For the text-containing cell, return its midpoint in (x, y) coordinate format. 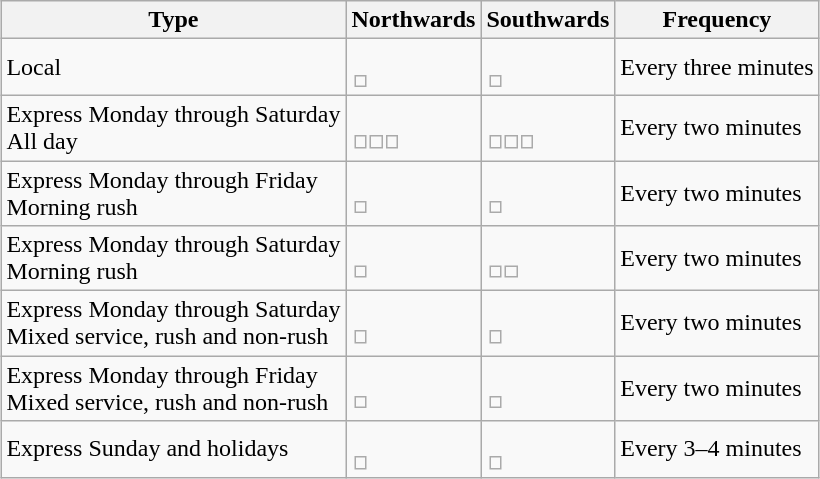
Every three minutes (717, 68)
Express Sunday and holidays (174, 450)
Type (174, 20)
Express Monday through SaturdayMixed service, rush and non-rush (174, 324)
Northwards (414, 20)
Local (174, 68)
Express Monday through FridayMixed service, rush and non-rush (174, 388)
Express Monday through FridayMorning rush (174, 192)
Frequency (717, 20)
Express Monday through SaturdayMorning rush (174, 258)
Every 3–4 minutes (717, 450)
Express Monday through SaturdayAll day (174, 128)
Southwards (548, 20)
